From the cell containing the given text, extract its center point as [x, y] coordinate. 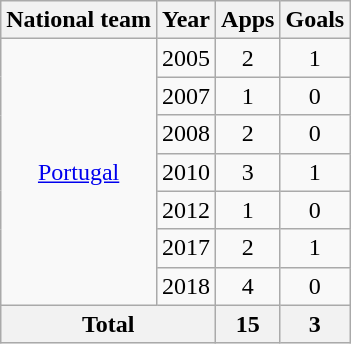
2010 [186, 172]
Apps [248, 20]
4 [248, 286]
2017 [186, 248]
Total [108, 324]
15 [248, 324]
Year [186, 20]
Portugal [79, 172]
National team [79, 20]
2007 [186, 96]
2005 [186, 58]
2018 [186, 286]
2008 [186, 134]
Goals [315, 20]
2012 [186, 210]
